Locate the cell with the specified text and output its (X, Y) center coordinate. 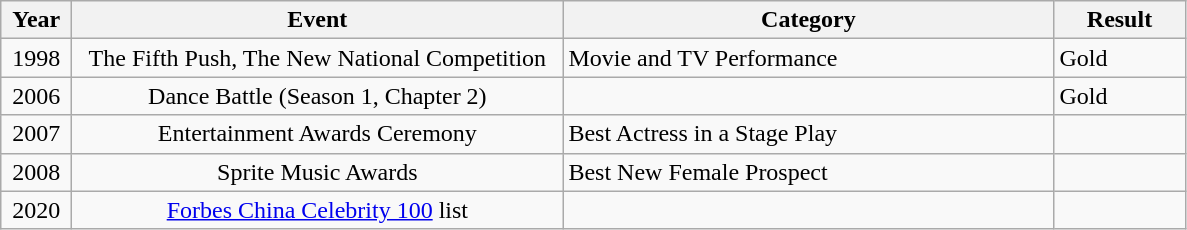
Best Actress in a Stage Play (808, 134)
Movie and TV Performance (808, 58)
Best New Female Prospect (808, 172)
Year (36, 20)
2007 (36, 134)
Sprite Music Awards (318, 172)
Entertainment Awards Ceremony (318, 134)
Forbes China Celebrity 100 list (318, 210)
Dance Battle (Season 1, Chapter 2) (318, 96)
2008 (36, 172)
2006 (36, 96)
Event (318, 20)
Result (1120, 20)
1998 (36, 58)
The Fifth Push, The New National Competition (318, 58)
Category (808, 20)
2020 (36, 210)
